From the cell containing the given text, extract its center point as [x, y] coordinate. 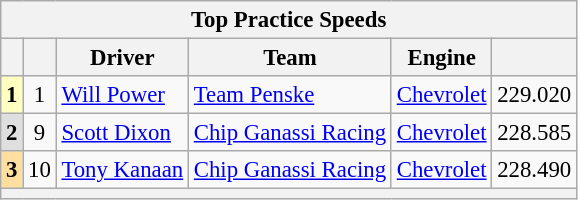
Top Practice Speeds [289, 20]
10 [40, 170]
Team Penske [290, 95]
Engine [441, 58]
9 [40, 133]
229.020 [534, 95]
228.585 [534, 133]
2 [12, 133]
Driver [122, 58]
Tony Kanaan [122, 170]
228.490 [534, 170]
3 [12, 170]
Scott Dixon [122, 133]
Team [290, 58]
Will Power [122, 95]
